Identify which cell holds the provided text, then report its [X, Y] central coordinate. 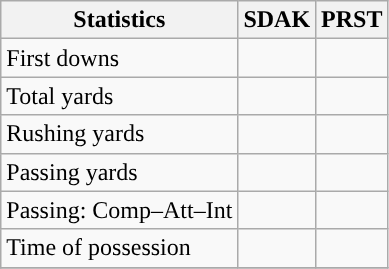
PRST [352, 20]
Total yards [120, 96]
Time of possession [120, 248]
SDAK [277, 20]
First downs [120, 58]
Passing: Comp–Att–Int [120, 210]
Rushing yards [120, 134]
Statistics [120, 20]
Passing yards [120, 172]
